For the text-containing cell, return its midpoint in [X, Y] coordinate format. 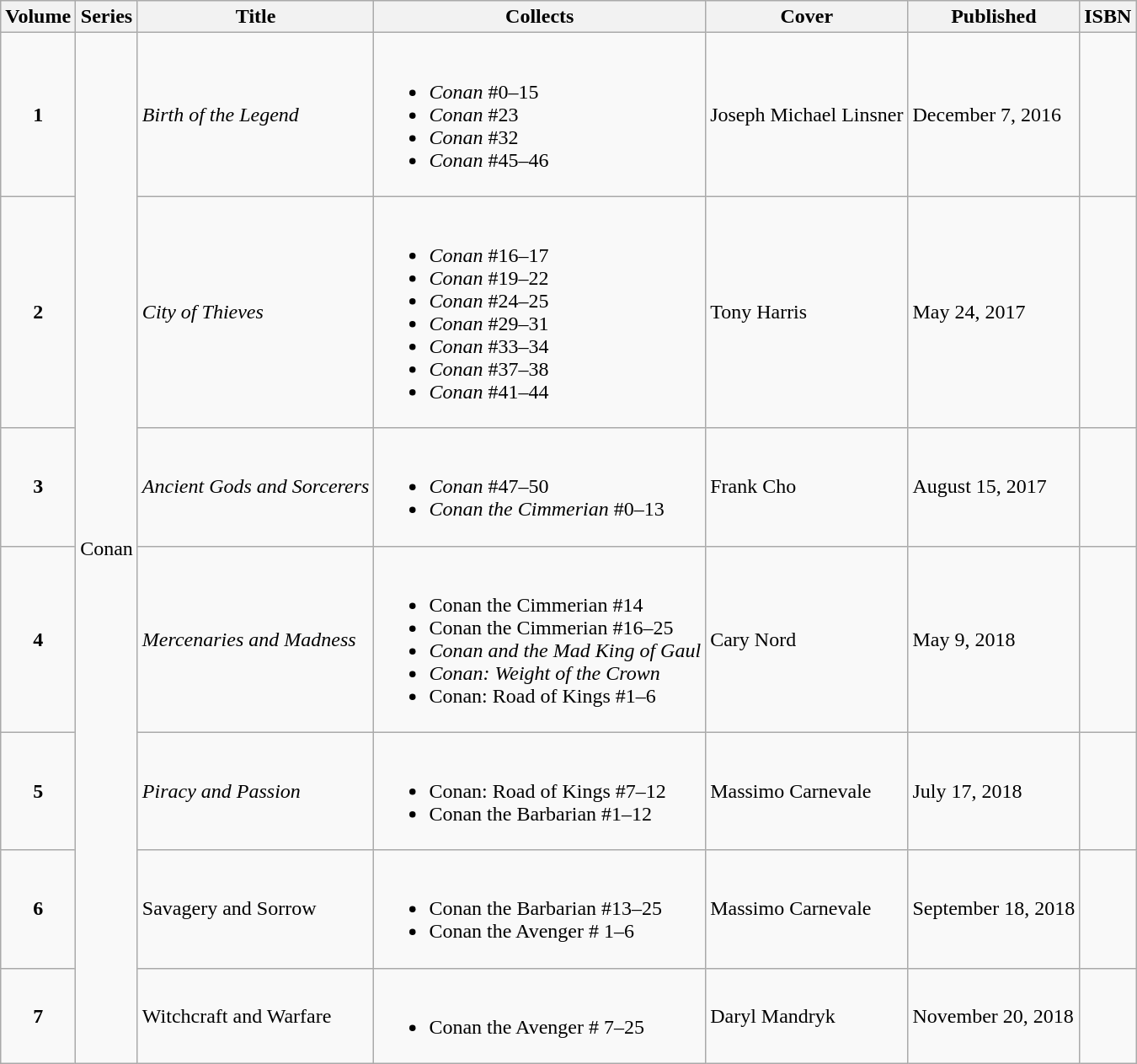
Conan the Cimmerian #14Conan the Cimmerian #16–25Conan and the Mad King of GaulConan: Weight of the CrownConan: Road of Kings #1–6 [540, 639]
Frank Cho [807, 487]
Conan: Road of Kings #7–12Conan the Barbarian #1–12 [540, 791]
Piracy and Passion [256, 791]
Ancient Gods and Sorcerers [256, 487]
1 [39, 115]
Collects [540, 17]
Title [256, 17]
6 [39, 909]
Conan the Avenger # 7–25 [540, 1016]
4 [39, 639]
Witchcraft and Warfare [256, 1016]
November 20, 2018 [994, 1016]
Conan [107, 548]
July 17, 2018 [994, 791]
Birth of the Legend [256, 115]
September 18, 2018 [994, 909]
Daryl Mandryk [807, 1016]
5 [39, 791]
2 [39, 312]
ISBN [1108, 17]
7 [39, 1016]
May 9, 2018 [994, 639]
Conan #47–50Conan the Cimmerian #0–13 [540, 487]
Volume [39, 17]
Conan the Barbarian #13–25Conan the Avenger # 1–6 [540, 909]
Mercenaries and Madness [256, 639]
Conan #16–17Conan #19–22Conan #24–25Conan #29–31Conan #33–34Conan #37–38Conan #41–44 [540, 312]
Savagery and Sorrow [256, 909]
Series [107, 17]
December 7, 2016 [994, 115]
Joseph Michael Linsner [807, 115]
Cover [807, 17]
May 24, 2017 [994, 312]
Tony Harris [807, 312]
3 [39, 487]
August 15, 2017 [994, 487]
City of Thieves [256, 312]
Cary Nord [807, 639]
Published [994, 17]
Conan #0–15Conan #23Conan #32Conan #45–46 [540, 115]
